Search for the cell housing the specified text and yield its [x, y] center coordinate. 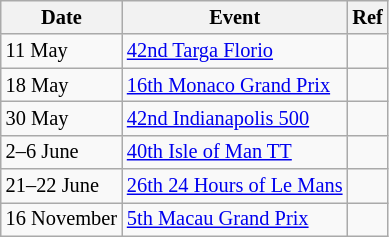
Event [234, 17]
Ref [367, 17]
40th Isle of Man TT [234, 152]
11 May [62, 51]
26th 24 Hours of Le Mans [234, 186]
5th Macau Grand Prix [234, 219]
2–6 June [62, 152]
Date [62, 17]
42nd Indianapolis 500 [234, 118]
21–22 June [62, 186]
18 May [62, 85]
16th Monaco Grand Prix [234, 85]
30 May [62, 118]
42nd Targa Florio [234, 51]
16 November [62, 219]
